Capture the cell that displays the provided text and extract its [x, y] central coordinate. 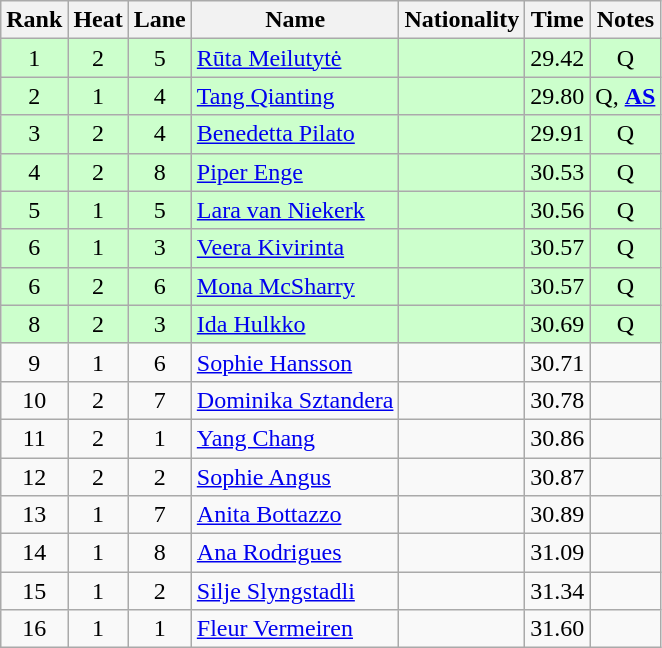
31.60 [558, 629]
30.53 [558, 172]
12 [34, 477]
30.86 [558, 438]
9 [34, 362]
16 [34, 629]
Rūta Meilutytė [295, 58]
Ida Hulkko [295, 324]
30.71 [558, 362]
31.09 [558, 553]
11 [34, 438]
31.34 [558, 591]
Q, AS [626, 96]
Anita Bottazzo [295, 515]
15 [34, 591]
Sophie Hansson [295, 362]
Lara van Niekerk [295, 210]
10 [34, 400]
Yang Chang [295, 438]
29.91 [558, 134]
29.42 [558, 58]
29.80 [558, 96]
Notes [626, 20]
30.78 [558, 400]
Name [295, 20]
Benedetta Pilato [295, 134]
30.56 [558, 210]
Time [558, 20]
Mona McSharry [295, 286]
Silje Slyngstadli [295, 591]
Lane [160, 20]
Piper Enge [295, 172]
14 [34, 553]
13 [34, 515]
30.69 [558, 324]
Fleur Vermeiren [295, 629]
Rank [34, 20]
30.89 [558, 515]
30.87 [558, 477]
Nationality [462, 20]
Dominika Sztandera [295, 400]
Veera Kivirinta [295, 248]
Ana Rodrigues [295, 553]
Sophie Angus [295, 477]
Heat [98, 20]
Tang Qianting [295, 96]
